For the text-containing cell, return its midpoint in [x, y] coordinate format. 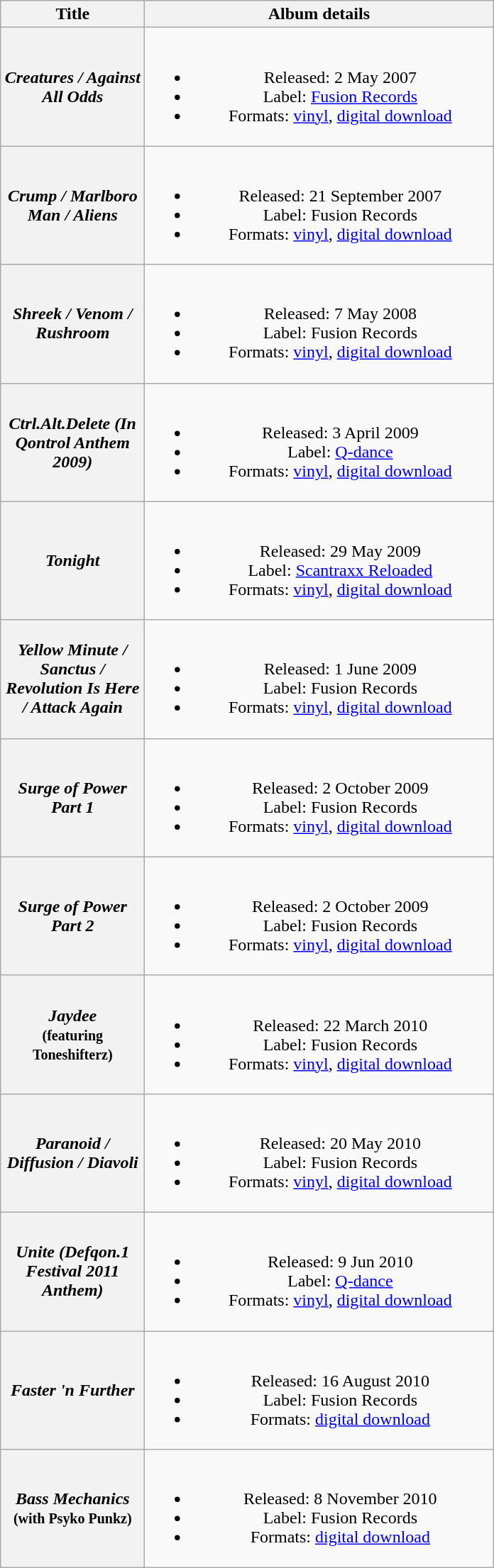
Title [72, 14]
Released: 21 September 2007Label: Fusion RecordsFormats: vinyl, digital download [319, 206]
Released: 16 August 2010Label: Fusion RecordsFormats: digital download [319, 1390]
Released: 9 Jun 2010Label: Q-danceFormats: vinyl, digital download [319, 1271]
Shreek / Venom / Rushroom [72, 323]
Released: 22 March 2010Label: Fusion RecordsFormats: vinyl, digital download [319, 1034]
Surge of Power Part 1 [72, 797]
Jaydee(featuring Toneshifterz) [72, 1034]
Album details [319, 14]
Released: 20 May 2010Label: Fusion RecordsFormats: vinyl, digital download [319, 1153]
Released: 7 May 2008Label: Fusion RecordsFormats: vinyl, digital download [319, 323]
Surge of Power Part 2 [72, 916]
Paranoid / Diffusion / Diavoli [72, 1153]
Released: 2 May 2007Label: Fusion RecordsFormats: vinyl, digital download [319, 87]
Creatures / Against All Odds [72, 87]
Released: 3 April 2009Label: Q-danceFormats: vinyl, digital download [319, 443]
Yellow Minute / Sanctus / Revolution Is Here / Attack Again [72, 679]
Ctrl.Alt.Delete (In Qontrol Anthem 2009) [72, 443]
Released: 29 May 2009Label: Scantraxx ReloadedFormats: vinyl, digital download [319, 560]
Released: 8 November 2010Label: Fusion RecordsFormats: digital download [319, 1509]
Bass Mechanics(with Psyko Punkz) [72, 1509]
Crump / Marlboro Man / Aliens [72, 206]
Unite (Defqon.1 Festival 2011 Anthem) [72, 1271]
Released: 1 June 2009Label: Fusion RecordsFormats: vinyl, digital download [319, 679]
Faster 'n Further [72, 1390]
Tonight [72, 560]
